Extract the (x, y) coordinate from the center of the cell holding the provided text.  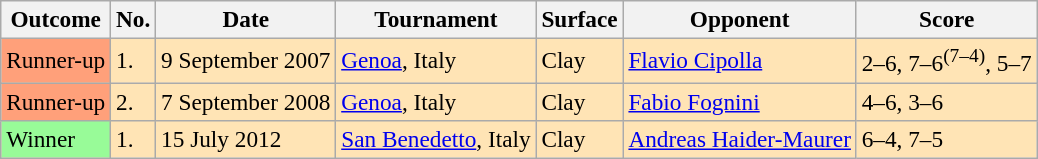
San Benedetto, Italy (436, 139)
Score (946, 19)
Winner (56, 139)
Flavio Cipolla (740, 60)
Date (246, 19)
Surface (580, 19)
Outcome (56, 19)
2–6, 7–6(7–4), 5–7 (946, 60)
15 July 2012 (246, 139)
7 September 2008 (246, 101)
4–6, 3–6 (946, 101)
2. (134, 101)
Tournament (436, 19)
Andreas Haider-Maurer (740, 139)
Opponent (740, 19)
No. (134, 19)
9 September 2007 (246, 60)
6–4, 7–5 (946, 139)
Fabio Fognini (740, 101)
